For the text-containing cell, return its midpoint in (X, Y) coordinate format. 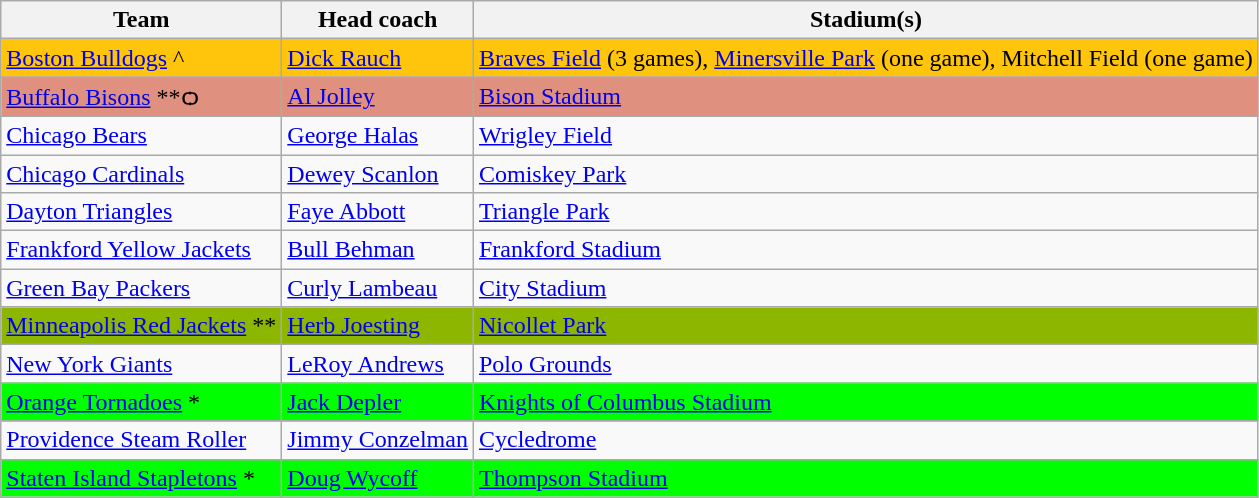
Wrigley Field (866, 135)
Doug Wycoff (378, 478)
Triangle Park (866, 212)
Bison Stadium (866, 97)
Frankford Yellow Jackets (142, 250)
Orange Tornadoes * (142, 402)
Head coach (378, 20)
Providence Steam Roller (142, 440)
LeRoy Andrews (378, 364)
Jack Depler (378, 402)
Chicago Cardinals (142, 173)
Braves Field (3 games), Minersville Park (one game), Mitchell Field (one game) (866, 58)
Stadium(s) (866, 20)
City Stadium (866, 288)
Bull Behman (378, 250)
Knights of Columbus Stadium (866, 402)
Green Bay Packers (142, 288)
Buffalo Bisons **ѻ (142, 97)
Dick Rauch (378, 58)
Nicollet Park (866, 326)
Al Jolley (378, 97)
Faye Abbott (378, 212)
Dayton Triangles (142, 212)
Comiskey Park (866, 173)
Minneapolis Red Jackets ** (142, 326)
Polo Grounds (866, 364)
Dewey Scanlon (378, 173)
Curly Lambeau (378, 288)
Staten Island Stapletons * (142, 478)
New York Giants (142, 364)
Team (142, 20)
Chicago Bears (142, 135)
Thompson Stadium (866, 478)
Herb Joesting (378, 326)
Cycledrome (866, 440)
Frankford Stadium (866, 250)
Jimmy Conzelman (378, 440)
George Halas (378, 135)
Boston Bulldogs ^ (142, 58)
